Locate the cell with the specified text and output its [x, y] center coordinate. 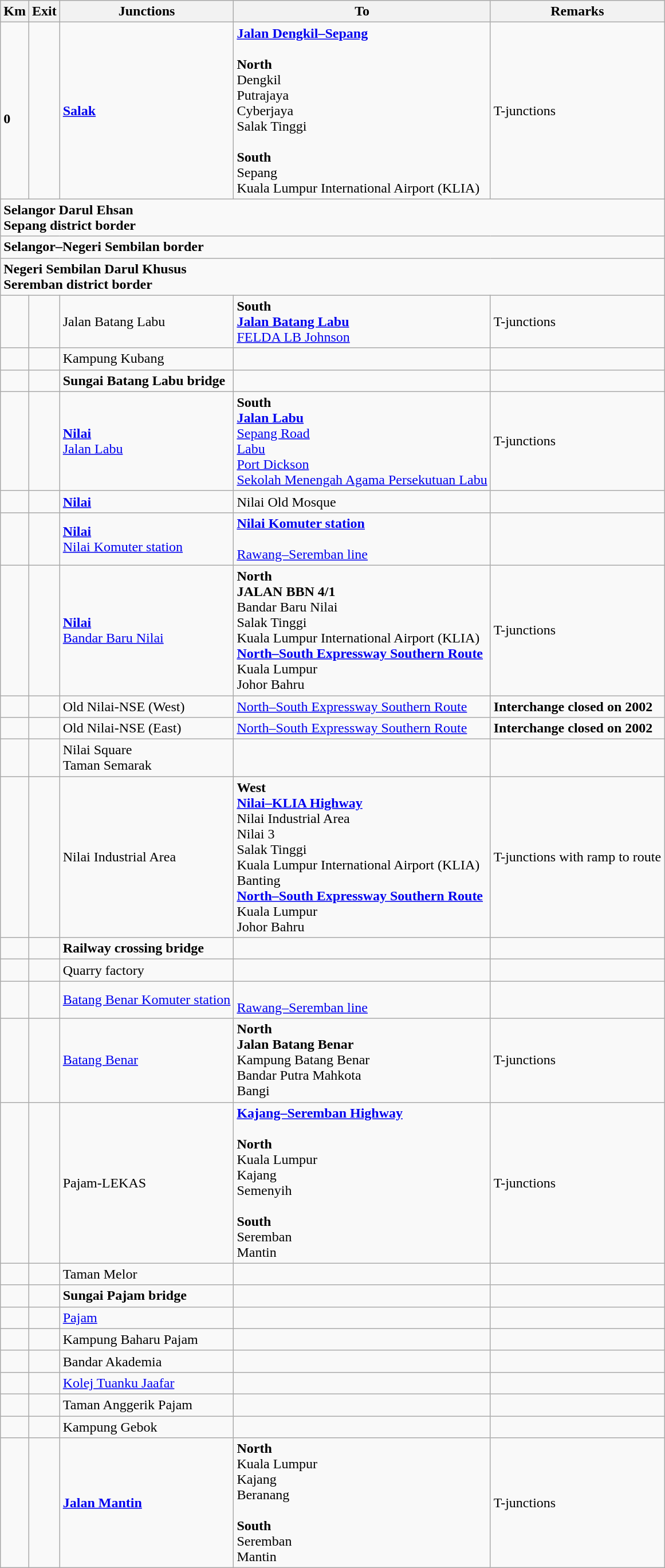
Nilai SquareTaman Semarak [147, 758]
Nilai Old Mosque [362, 501]
0 [15, 111]
Nilai Industrial Area [147, 857]
Selangor–Negeri Sembilan border [332, 247]
NorthJALAN BBN 4/1Bandar Baru NilaiSalak TinggiKuala Lumpur International Airport (KLIA) North–South Expressway Southern RouteKuala LumpurJohor Bahru [362, 630]
Nilai [147, 501]
South Jalan Batang LabuFELDA LB Johnson [362, 322]
Negeri Sembilan Darul KhususSeremban district border [332, 276]
Remarks [577, 11]
Taman Melor [147, 1274]
Kampung Kubang [147, 359]
Old Nilai-NSE (West) [147, 707]
Sungai Pajam bridge [147, 1296]
T-junctions with ramp to route [577, 857]
Junctions [147, 11]
Pajam-LEKAS [147, 1183]
South Jalan Labu Sepang Road Labu Port DicksonSekolah Menengah Agama Persekutuan Labu [362, 441]
NorthJalan Batang BenarKampung Batang BenarBandar Putra MahkotaBangi [362, 1060]
Batang Benar [147, 1060]
Nilai Nilai Komuter station [147, 539]
NilaiBandar Baru Nilai [147, 630]
Rawang–Seremban line [362, 999]
Pajam [147, 1318]
To [362, 11]
Batang Benar Komuter station [147, 999]
Kajang–Seremban HighwayNorthKuala LumpurKajangSemenyihSouthSerembanMantin [362, 1183]
Quarry factory [147, 970]
Jalan Mantin [147, 1503]
Selangor Darul EhsanSepang district border [332, 218]
Kampung Gebok [147, 1426]
Exit [44, 11]
Railway crossing bridge [147, 948]
Jalan Batang Labu [147, 322]
Kampung Baharu Pajam [147, 1339]
Sungai Batang Labu bridge [147, 381]
Taman Anggerik Pajam [147, 1405]
Bandar Akademia [147, 1361]
Km [15, 11]
Jalan Dengkil–SepangNorth Dengkil Putrajaya Cyberjaya Salak TinggiSouth Sepang Kuala Lumpur International Airport (KLIA) [362, 111]
Nilai Komuter stationRawang–Seremban line [362, 539]
Kolej Tuanku Jaafar [147, 1383]
Old Nilai-NSE (East) [147, 728]
North Kuala Lumpur Kajang BeranangSouth Seremban Mantin [362, 1503]
Salak [147, 111]
NilaiJalan Labu [147, 441]
